From the cell containing the given text, extract its center point as [x, y] coordinate. 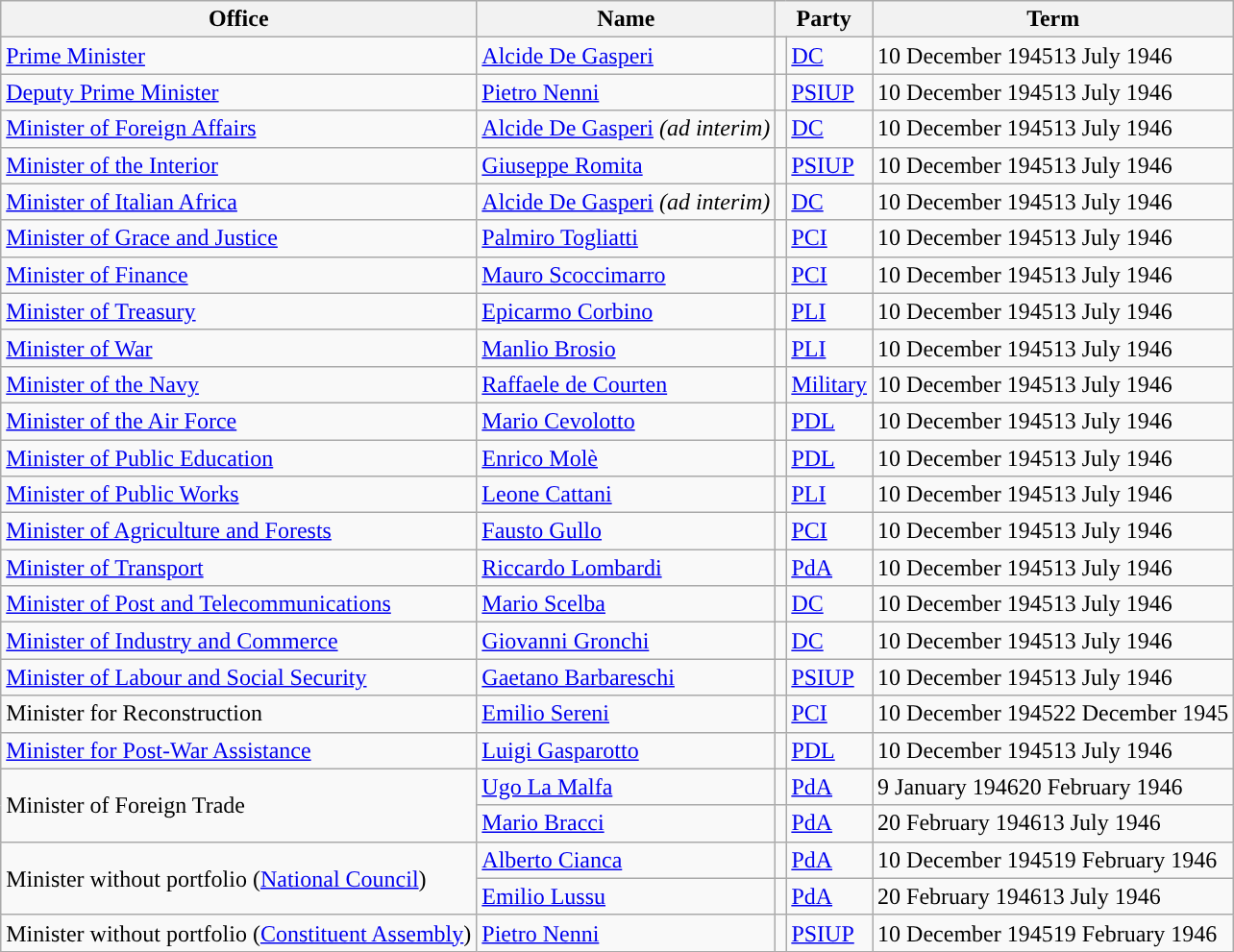
Mario Bracci [627, 823]
Minister of Foreign Affairs [238, 129]
Enrico Molè [627, 458]
Minister without portfolio (National Council) [238, 878]
9 January 194620 February 1946 [1053, 787]
Military [829, 384]
Mauro Scoccimarro [627, 275]
Minister without portfolio (Constituent Assembly) [238, 933]
Minister of Treasury [238, 311]
Gaetano Barbareschi [627, 677]
Minister of Agriculture and Forests [238, 531]
Emilio Lussu [627, 896]
Party [825, 19]
Prime Minister [238, 56]
10 December 194522 December 1945 [1053, 714]
Alberto Cianca [627, 860]
Minister of Labour and Social Security [238, 677]
Emilio Sereni [627, 714]
Palmiro Togliatti [627, 238]
Leone Cattani [627, 495]
Minister of Public Education [238, 458]
Mario Scelba [627, 604]
Ugo La Malfa [627, 787]
Raffaele de Courten [627, 384]
Minister of Transport [238, 568]
Fausto Gullo [627, 531]
Minister of Foreign Trade [238, 805]
Name [627, 19]
Manlio Brosio [627, 348]
Minister of Industry and Commerce [238, 641]
Alcide De Gasperi [627, 56]
Minister of the Air Force [238, 421]
Minister for Post-War Assistance [238, 750]
Riccardo Lombardi [627, 568]
Office [238, 19]
Minister of Italian Africa [238, 202]
Minister of Finance [238, 275]
Minister of Post and Telecommunications [238, 604]
Deputy Prime Minister [238, 92]
Luigi Gasparotto [627, 750]
Epicarmo Corbino [627, 311]
Minister of Public Works [238, 495]
Giuseppe Romita [627, 165]
Minister for Reconstruction [238, 714]
Minister of Grace and Justice [238, 238]
Term [1053, 19]
Minister of the Navy [238, 384]
Mario Cevolotto [627, 421]
Minister of the Interior [238, 165]
Minister of War [238, 348]
Giovanni Gronchi [627, 641]
